From the cell containing the given text, extract its center point as (x, y) coordinate. 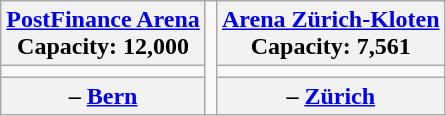
Arena Zürich-KlotenCapacity: 7,561 (330, 34)
– Zürich (330, 96)
– Bern (104, 96)
PostFinance ArenaCapacity: 12,000 (104, 34)
